Scan for the cell matching the given text and deliver its (X, Y) coordinate at center. 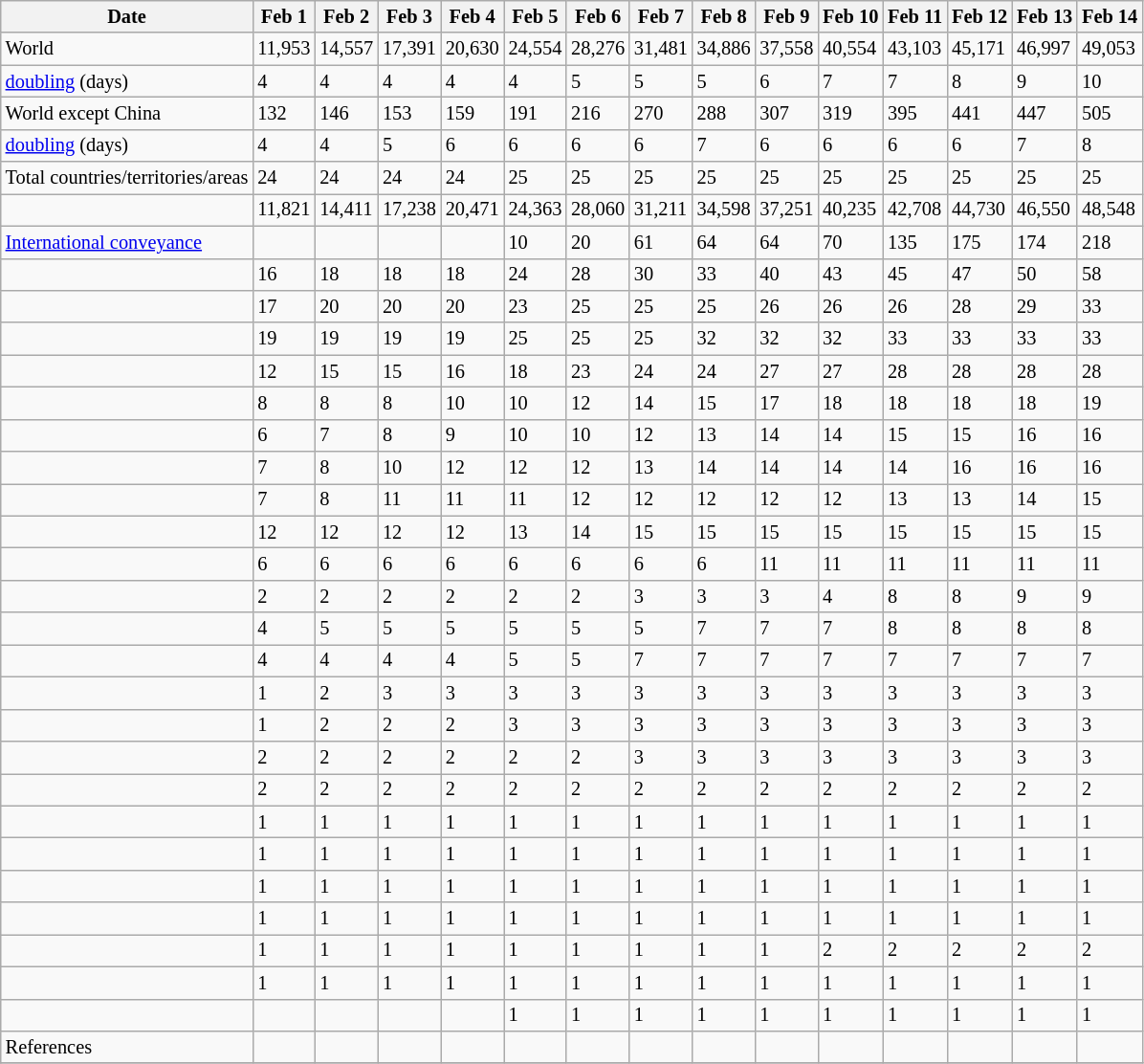
44,730 (979, 210)
Feb 12 (979, 16)
47 (979, 275)
Feb 10 (850, 16)
40 (787, 275)
Total countries/territories/areas (127, 178)
Feb 11 (914, 16)
Feb 9 (787, 16)
20,630 (473, 49)
Feb 5 (536, 16)
70 (850, 242)
46,997 (1045, 49)
174 (1045, 242)
132 (283, 113)
319 (850, 113)
28,276 (598, 49)
40,554 (850, 49)
40,235 (850, 210)
24,554 (536, 49)
Feb 13 (1045, 16)
175 (979, 242)
Date (127, 16)
505 (1110, 113)
45 (914, 275)
43,103 (914, 49)
Feb 4 (473, 16)
447 (1045, 113)
45,171 (979, 49)
58 (1110, 275)
17,238 (409, 210)
Feb 8 (724, 16)
17,391 (409, 49)
216 (598, 113)
Feb 3 (409, 16)
11,953 (283, 49)
159 (473, 113)
61 (661, 242)
29 (1045, 306)
Feb 14 (1110, 16)
135 (914, 242)
270 (661, 113)
24,363 (536, 210)
31,481 (661, 49)
50 (1045, 275)
International conveyance (127, 242)
49,053 (1110, 49)
World except China (127, 113)
395 (914, 113)
Feb 1 (283, 16)
30 (661, 275)
Feb 7 (661, 16)
37,558 (787, 49)
153 (409, 113)
References (127, 1047)
146 (346, 113)
42,708 (914, 210)
34,886 (724, 49)
46,550 (1045, 210)
Feb 2 (346, 16)
191 (536, 113)
11,821 (283, 210)
307 (787, 113)
World (127, 49)
441 (979, 113)
28,060 (598, 210)
34,598 (724, 210)
31,211 (661, 210)
43 (850, 275)
14,557 (346, 49)
288 (724, 113)
48,548 (1110, 210)
14,411 (346, 210)
218 (1110, 242)
Feb 6 (598, 16)
37,251 (787, 210)
20,471 (473, 210)
